Determine the [X, Y] coordinate at the center of the cell enclosing the given text.  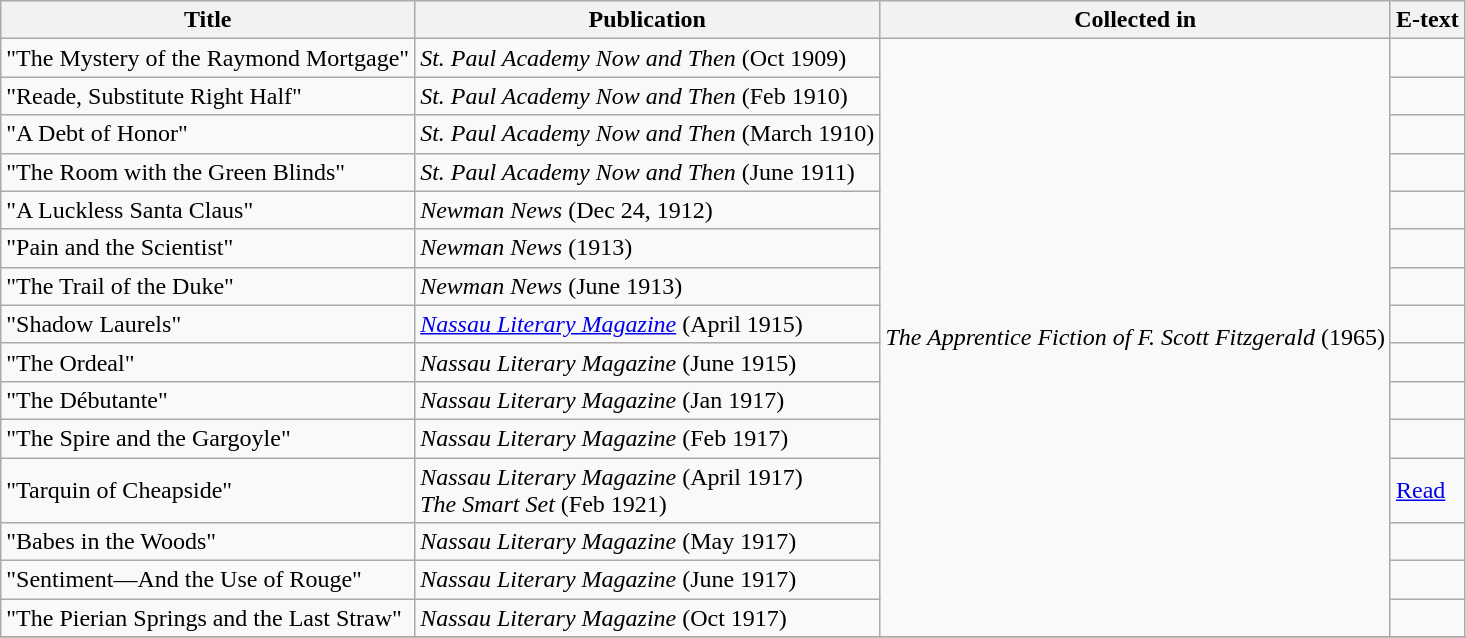
"Reade, Substitute Right Half" [208, 96]
Newman News (Dec 24, 1912) [648, 210]
St. Paul Academy Now and Then (March 1910) [648, 134]
"The Trail of the Duke" [208, 286]
"The Pierian Springs and the Last Straw" [208, 618]
Publication [648, 20]
"The Débutante" [208, 400]
"The Mystery of the Raymond Mortgage" [208, 58]
"The Spire and the Gargoyle" [208, 438]
"A Debt of Honor" [208, 134]
Read [1427, 490]
"The Ordeal" [208, 362]
St. Paul Academy Now and Then (Oct 1909) [648, 58]
E-text [1427, 20]
Nassau Literary Magazine (June 1917) [648, 580]
Newman News (June 1913) [648, 286]
Collected in [1136, 20]
St. Paul Academy Now and Then (Feb 1910) [648, 96]
Nassau Literary Magazine (May 1917) [648, 542]
Nassau Literary Magazine (Oct 1917) [648, 618]
Newman News (1913) [648, 248]
Nassau Literary Magazine (April 1915) [648, 324]
Title [208, 20]
Nassau Literary Magazine (Feb 1917) [648, 438]
"Babes in the Woods" [208, 542]
The Apprentice Fiction of F. Scott Fitzgerald (1965) [1136, 338]
"The Room with the Green Blinds" [208, 172]
"Pain and the Scientist" [208, 248]
"Shadow Laurels" [208, 324]
Nassau Literary Magazine (Jan 1917) [648, 400]
"Sentiment—And the Use of Rouge" [208, 580]
"A Luckless Santa Claus" [208, 210]
Nassau Literary Magazine (April 1917)The Smart Set (Feb 1921) [648, 490]
Nassau Literary Magazine (June 1915) [648, 362]
"Tarquin of Cheapside" [208, 490]
St. Paul Academy Now and Then (June 1911) [648, 172]
